Provide the [x, y] coordinate of the cell's center where the given text is located.  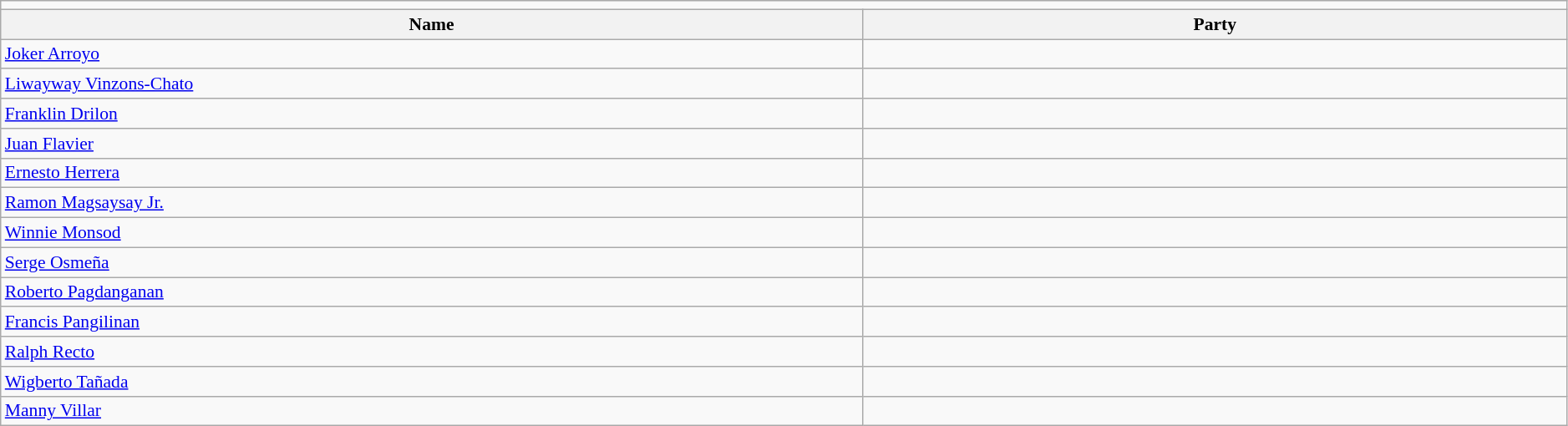
Franklin Drilon [432, 114]
Joker Arroyo [432, 54]
Name [432, 24]
Roberto Pagdanganan [432, 292]
Ramon Magsaysay Jr. [432, 203]
Manny Villar [432, 411]
Liwayway Vinzons-Chato [432, 84]
Francis Pangilinan [432, 322]
Juan Flavier [432, 144]
Ralph Recto [432, 352]
Wigberto Tañada [432, 382]
Serge Osmeña [432, 262]
Party [1215, 24]
Ernesto Herrera [432, 173]
Winnie Monsod [432, 233]
